Extract the [X, Y] coordinate from the center of the cell holding the provided text.  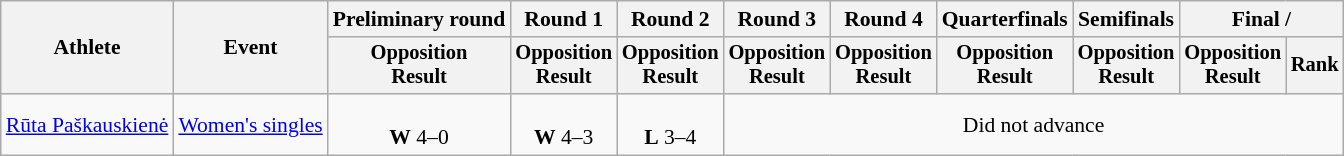
W 4–0 [420, 124]
L 3–4 [670, 124]
Round 1 [564, 19]
Rank [1315, 66]
Preliminary round [420, 19]
Round 4 [884, 19]
Rūta Paškauskienė [88, 124]
Round 2 [670, 19]
Semifinals [1126, 19]
Event [250, 48]
W 4–3 [564, 124]
Round 3 [778, 19]
Women's singles [250, 124]
Quarterfinals [1005, 19]
Did not advance [1034, 124]
Final / [1261, 19]
Athlete [88, 48]
